Search for the cell housing the specified text and yield its [x, y] center coordinate. 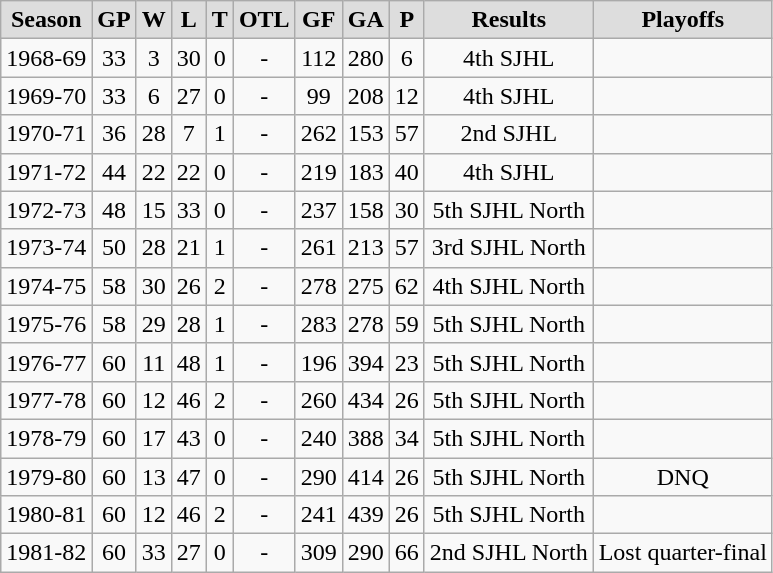
261 [318, 248]
1968-69 [46, 58]
DNQ [682, 477]
196 [318, 362]
43 [188, 438]
13 [154, 477]
GA [366, 20]
208 [366, 96]
1973-74 [46, 248]
1977-78 [46, 400]
434 [366, 400]
29 [154, 324]
1970-71 [46, 134]
3rd SJHL North [508, 248]
213 [366, 248]
GF [318, 20]
283 [318, 324]
59 [406, 324]
1980-81 [46, 515]
GP [114, 20]
394 [366, 362]
388 [366, 438]
280 [366, 58]
34 [406, 438]
241 [318, 515]
1976-77 [46, 362]
240 [318, 438]
260 [318, 400]
OTL [264, 20]
158 [366, 210]
309 [318, 553]
Lost quarter-final [682, 553]
Results [508, 20]
50 [114, 248]
275 [366, 286]
1972-73 [46, 210]
21 [188, 248]
1979-80 [46, 477]
L [188, 20]
40 [406, 172]
Season [46, 20]
1978-79 [46, 438]
15 [154, 210]
99 [318, 96]
1975-76 [46, 324]
262 [318, 134]
44 [114, 172]
W [154, 20]
1969-70 [46, 96]
183 [366, 172]
47 [188, 477]
P [406, 20]
17 [154, 438]
62 [406, 286]
1981-82 [46, 553]
414 [366, 477]
Playoffs [682, 20]
36 [114, 134]
1974-75 [46, 286]
3 [154, 58]
237 [318, 210]
T [220, 20]
4th SJHL North [508, 286]
1971-72 [46, 172]
219 [318, 172]
153 [366, 134]
2nd SJHL North [508, 553]
7 [188, 134]
112 [318, 58]
66 [406, 553]
439 [366, 515]
23 [406, 362]
11 [154, 362]
2nd SJHL [508, 134]
